Return [x, y] of the center of cell containing provided text 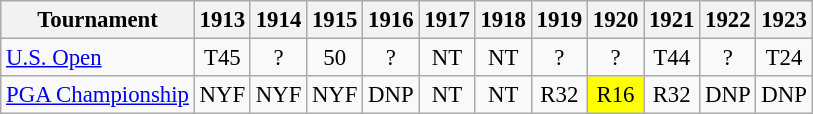
1923 [784, 20]
1916 [391, 20]
50 [335, 58]
Tournament [98, 20]
1919 [559, 20]
T44 [672, 58]
1914 [278, 20]
1918 [503, 20]
T45 [222, 58]
1922 [728, 20]
U.S. Open [98, 58]
1913 [222, 20]
1921 [672, 20]
1915 [335, 20]
1920 [615, 20]
PGA Championship [98, 95]
R16 [615, 95]
T24 [784, 58]
1917 [447, 20]
